For the text-containing cell, return its midpoint in [X, Y] coordinate format. 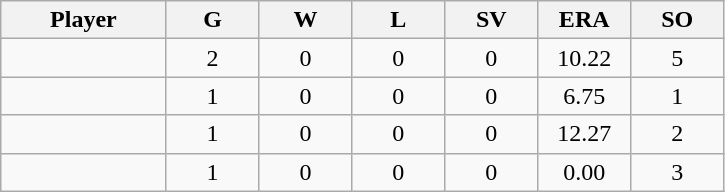
5 [678, 58]
SO [678, 20]
12.27 [584, 134]
SV [492, 20]
3 [678, 172]
W [306, 20]
ERA [584, 20]
0.00 [584, 172]
G [212, 20]
L [398, 20]
6.75 [584, 96]
10.22 [584, 58]
Player [84, 20]
